Pinpoint the cell where the given text exists, returning its [x, y] midpoint coordinate. 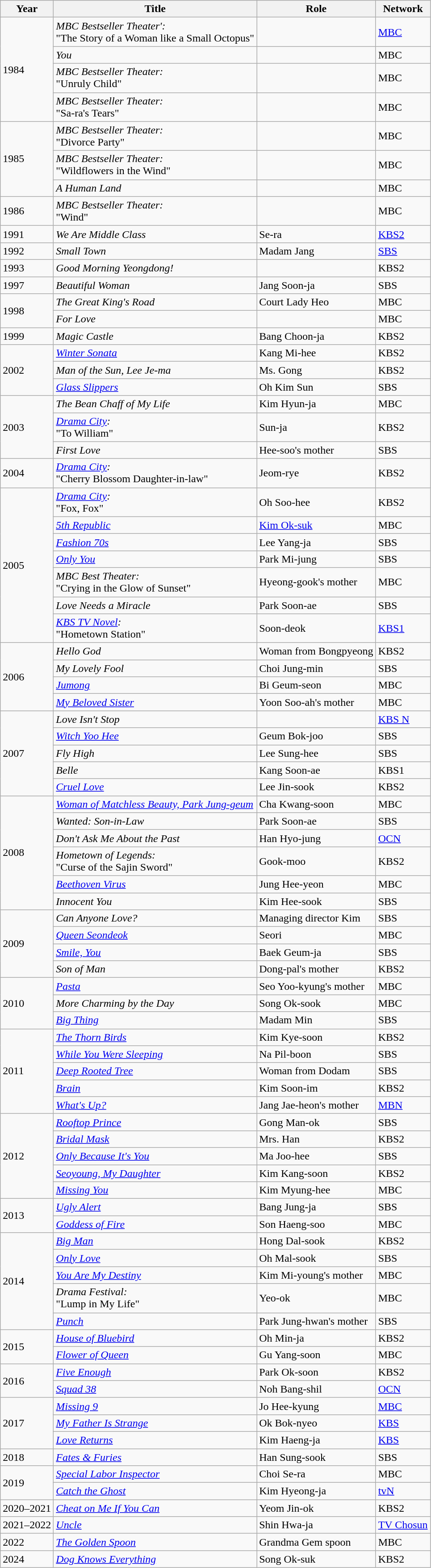
My Beloved Sister [155, 702]
Year [27, 9]
MBC Bestseller Theater:"Wildflowers in the Wind" [155, 165]
Park Mi-jung [316, 559]
MBC Bestseller Theater:"Sa-ra's Tears" [155, 107]
Kim Kye-soon [316, 1037]
Yoon Soo-ah's mother [316, 702]
Good Morning Yeongdong! [155, 268]
Seo Yoo-kyung's mother [316, 986]
Deep Rooted Tree [155, 1071]
MBC Bestseller Theater':"The Story of a Woman like a Small Octopus" [155, 32]
Jung Hee-yeon [316, 884]
The Bean Chaff of My Life [155, 404]
Missing 9 [155, 1406]
Goddess of Fire [155, 1224]
Lee Yang-ja [316, 542]
Queen Seondeok [155, 935]
Bi Geum-seon [316, 685]
1986 [27, 211]
A Human Land [155, 188]
2005 [27, 565]
Soon-deok [316, 629]
Lee Sung-hee [316, 753]
Catch the Ghost [155, 1491]
Kim Hyeong-ja [316, 1491]
2007 [27, 753]
Role [316, 9]
KBS N [403, 719]
1993 [27, 268]
Choi Jung-min [316, 668]
For Love [155, 319]
2014 [27, 1281]
Don't Ask Me About the Past [155, 838]
Ugly Alert [155, 1207]
Title [155, 9]
2004 [27, 473]
Woman of Matchless Beauty, Park Jung-geum [155, 804]
Magic Castle [155, 336]
Only Because It's You [155, 1156]
Se-ra [316, 234]
Fly High [155, 753]
Innocent You [155, 901]
Only Love [155, 1258]
2015 [27, 1347]
My Lovely Fool [155, 668]
Bang Jung-ja [316, 1207]
1984 [27, 70]
Jang Jae-heon's mother [316, 1105]
KBS TV Novel:"Hometown Station" [155, 629]
Sun-ja [316, 427]
2012 [27, 1156]
Man of the Sun, Lee Je-ma [155, 370]
Oh Mal-sook [316, 1258]
Pasta [155, 986]
Mrs. Han [316, 1139]
2002 [27, 370]
Na Pil-boon [316, 1054]
Han Sung-sook [316, 1457]
Kim Hyun-ja [316, 404]
Court Lady Heo [316, 302]
Glass Slippers [155, 387]
More Charming by the Day [155, 1003]
Kim Hee-sook [316, 901]
Oh Soo-hee [316, 502]
Park Ok-soon [316, 1372]
Can Anyone Love? [155, 918]
MBC Bestseller Theater:"Divorce Party" [155, 136]
Cheat on Me If You Can [155, 1508]
1998 [27, 311]
Kim Kang-soon [316, 1173]
Jang Soon-ja [316, 285]
Jumong [155, 685]
Gu Yang-soon [316, 1355]
Hee-soo's mother [316, 450]
The Great King's Road [155, 302]
1985 [27, 159]
What's Up? [155, 1105]
2013 [27, 1216]
Oh Kim Sun [316, 387]
2021–2022 [27, 1525]
2010 [27, 1003]
MBC Best Theater:"Crying in the Glow of Sunset" [155, 582]
Rooftop Prince [155, 1122]
2022 [27, 1542]
Drama Festival:"Lump in My Life" [155, 1298]
Beautiful Woman [155, 285]
Hyeong-gook's mother [316, 582]
House of Bluebird [155, 1338]
Grandma Gem spoon [316, 1542]
You [155, 55]
Kang Mi-hee [316, 353]
1992 [27, 251]
Song Ok-sook [316, 1003]
Drama City:"Cherry Blossom Daughter-in-law" [155, 473]
Witch Yoo Hee [155, 736]
Woman from Dodam [316, 1071]
Ms. Gong [316, 370]
2011 [27, 1071]
Hometown of Legends:"Curse of the Sajin Sword" [155, 861]
2006 [27, 677]
Hello God [155, 651]
Winter Sonata [155, 353]
Baek Geum-ja [316, 952]
TV Chosun [403, 1525]
Love Isn't Stop [155, 719]
Madam Min [316, 1020]
1999 [27, 336]
Drama City:"Fox, Fox" [155, 502]
Madam Jang [316, 251]
Han Hyo-jung [316, 838]
Big Thing [155, 1020]
2008 [27, 853]
Beethoven Virus [155, 884]
Brain [155, 1088]
Kim Ok-suk [316, 525]
MBC Bestseller Theater:"Unruly Child" [155, 78]
Big Man [155, 1241]
Gong Man-ok [316, 1122]
Park Jung-hwan's mother [316, 1321]
Missing You [155, 1190]
Gook-moo [316, 861]
Managing director Kim [316, 918]
Geum Bok-joo [316, 736]
Hong Dal-sook [316, 1241]
1997 [27, 285]
Small Town [155, 251]
Ok Bok-nyeo [316, 1423]
Network [403, 9]
2024 [27, 1559]
Dong-pal's mother [316, 969]
While You Were Sleeping [155, 1054]
Kim Soon-im [316, 1088]
Son Haeng-soo [316, 1224]
Oh Min-ja [316, 1338]
2017 [27, 1423]
Noh Bang-shil [316, 1389]
Cruel Love [155, 787]
MBC Bestseller Theater:"Wind" [155, 211]
Fashion 70s [155, 542]
Five Enough [155, 1372]
You Are My Destiny [155, 1275]
Drama City:"To William" [155, 427]
2016 [27, 1380]
Yeo-ok [316, 1298]
2020–2021 [27, 1508]
We Are Middle Class [155, 234]
Fates & Furies [155, 1457]
Jeom-rye [316, 473]
Uncle [155, 1525]
Love Returns [155, 1440]
1991 [27, 234]
Ma Joo-hee [316, 1156]
Squad 38 [155, 1389]
Kim Haeng-ja [316, 1440]
Kim Myung-hee [316, 1190]
5th Republic [155, 525]
2003 [27, 427]
Kang Soon-ae [316, 770]
Bridal Mask [155, 1139]
Seori [316, 935]
Smile, You [155, 952]
The Golden Spoon [155, 1542]
Special Labor Inspector [155, 1474]
2018 [27, 1457]
MBN [403, 1105]
Song Ok-suk [316, 1559]
Shin Hwa-ja [316, 1525]
Son of Man [155, 969]
Flower of Queen [155, 1355]
2009 [27, 944]
Yeom Jin-ok [316, 1508]
Dog Knows Everything [155, 1559]
Kim Mi-young's mother [316, 1275]
Lee Jin-sook [316, 787]
Belle [155, 770]
First Love [155, 450]
Seoyoung, My Daughter [155, 1173]
Choi Se-ra [316, 1474]
Jo Hee-kyung [316, 1406]
Love Needs a Miracle [155, 605]
Only You [155, 559]
tvN [403, 1491]
Cha Kwang-soon [316, 804]
My Father Is Strange [155, 1423]
Bang Choon-ja [316, 336]
Wanted: Son-in-Law [155, 821]
Woman from Bongpyeong [316, 651]
2019 [27, 1483]
Punch [155, 1321]
The Thorn Birds [155, 1037]
